Locate the cell with the specified text and output its (X, Y) center coordinate. 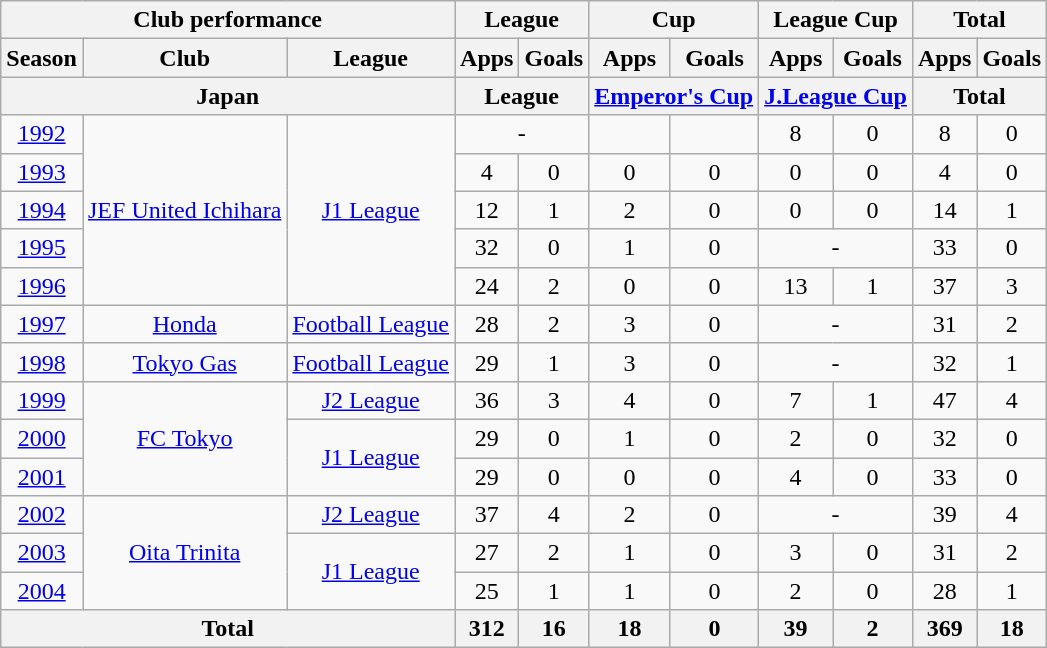
27 (487, 553)
Japan (228, 96)
Tokyo Gas (184, 362)
1992 (42, 134)
36 (487, 400)
12 (487, 210)
1999 (42, 400)
2004 (42, 591)
1996 (42, 286)
7 (796, 400)
2001 (42, 477)
Emperor's Cup (674, 96)
2000 (42, 438)
2002 (42, 515)
47 (944, 400)
Cup (674, 20)
League Cup (836, 20)
13 (796, 286)
1995 (42, 248)
1997 (42, 324)
312 (487, 629)
2003 (42, 553)
Club performance (228, 20)
FC Tokyo (184, 438)
JEF United Ichihara (184, 210)
Season (42, 58)
25 (487, 591)
1998 (42, 362)
24 (487, 286)
J.League Cup (836, 96)
16 (554, 629)
14 (944, 210)
369 (944, 629)
Oita Trinita (184, 553)
1994 (42, 210)
1993 (42, 172)
Honda (184, 324)
Club (184, 58)
